Locate the cell with the specified text and output its (X, Y) center coordinate. 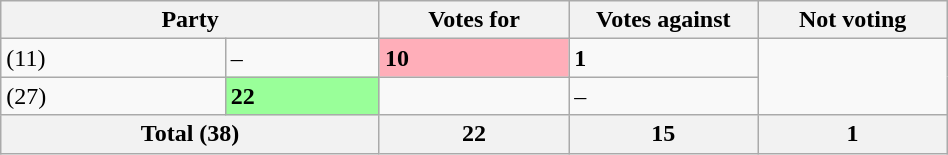
Votes against (664, 20)
Party (190, 20)
15 (664, 134)
Not voting (852, 20)
Votes for (474, 20)
(27) (113, 96)
10 (474, 58)
Total (38) (190, 134)
(11) (113, 58)
